Detect which cell encompasses the target text, then output its [x, y] center coordinate. 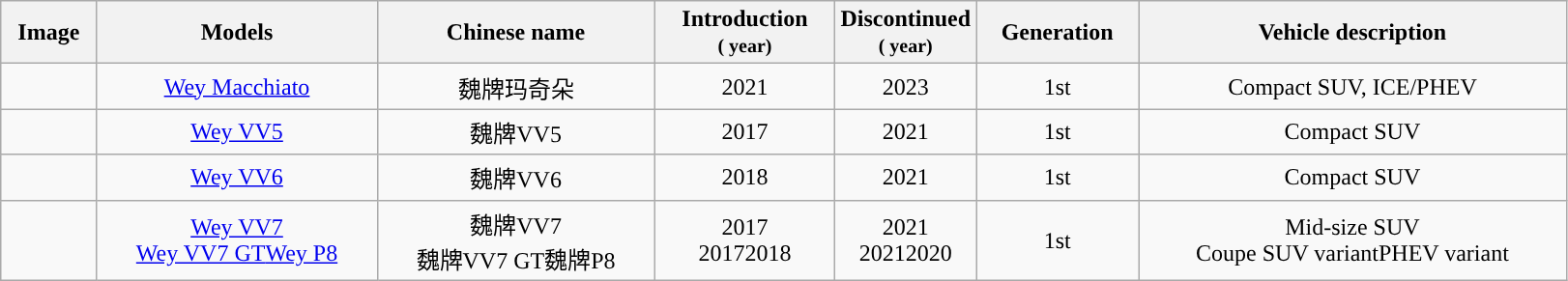
Models [237, 33]
Mid-size SUVCoupe SUV variantPHEV variant [1353, 239]
Generation [1058, 33]
Chinese name [516, 33]
2017 [744, 131]
Introduction( year) [744, 33]
Compact SUV, ICE/PHEV [1353, 87]
Wey VV5 [237, 131]
魏牌VV5 [516, 131]
201720172018 [744, 239]
202120212020 [906, 239]
Discontinued( year) [906, 33]
Wey VV7Wey VV7 GTWey P8 [237, 239]
Wey VV6 [237, 178]
魏牌VV6 [516, 178]
2023 [906, 87]
Wey Macchiato [237, 87]
魏牌玛奇朵 [516, 87]
2018 [744, 178]
Vehicle description [1353, 33]
魏牌VV7魏牌VV7 GT魏牌P8 [516, 239]
Image [48, 33]
